Return [x, y] of the center of cell containing provided text 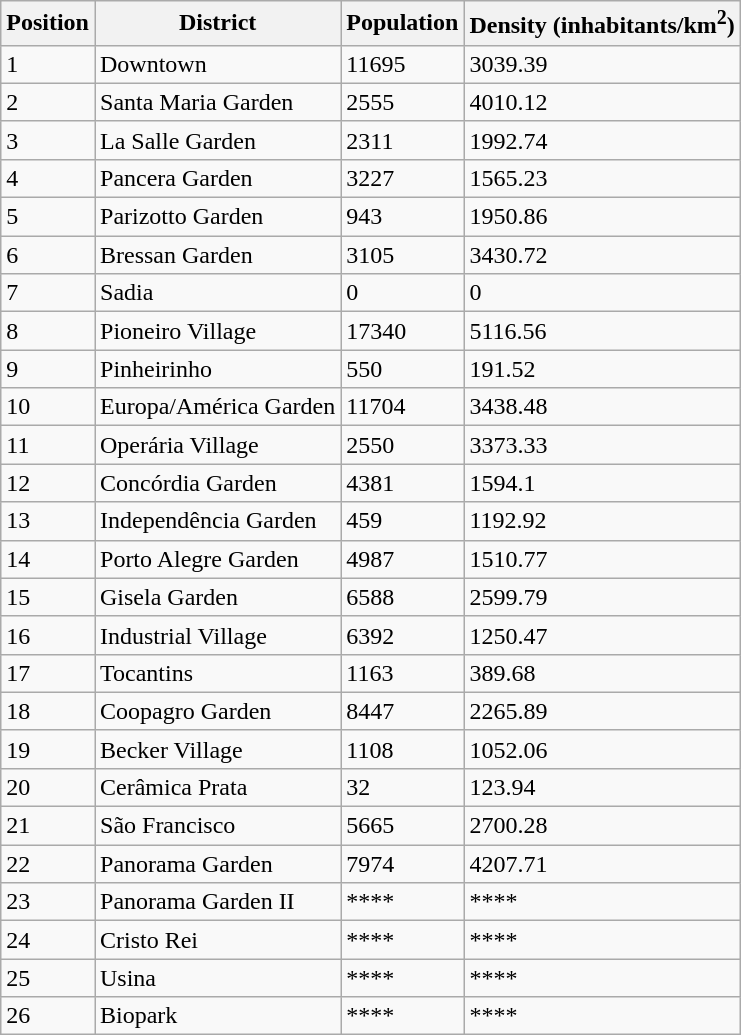
3039.39 [602, 64]
Tocantins [217, 673]
4381 [402, 483]
7 [48, 293]
5665 [402, 826]
3430.72 [602, 255]
Gisela Garden [217, 597]
3373.33 [602, 445]
2 [48, 102]
15 [48, 597]
2599.79 [602, 597]
26 [48, 1016]
Position [48, 24]
11704 [402, 407]
Population [402, 24]
18 [48, 711]
32 [402, 787]
Porto Alegre Garden [217, 559]
1950.86 [602, 217]
Europa/América Garden [217, 407]
3 [48, 140]
5116.56 [602, 331]
22 [48, 864]
4207.71 [602, 864]
Becker Village [217, 749]
16 [48, 635]
8 [48, 331]
Pioneiro Village [217, 331]
Panorama Garden II [217, 902]
Parizotto Garden [217, 217]
2555 [402, 102]
11695 [402, 64]
11 [48, 445]
8447 [402, 711]
550 [402, 369]
São Francisco [217, 826]
389.68 [602, 673]
1052.06 [602, 749]
2311 [402, 140]
6392 [402, 635]
459 [402, 521]
943 [402, 217]
17 [48, 673]
Industrial Village [217, 635]
123.94 [602, 787]
Downtown [217, 64]
1192.92 [602, 521]
Cristo Rei [217, 940]
21 [48, 826]
2550 [402, 445]
Independência Garden [217, 521]
Usina [217, 978]
1565.23 [602, 178]
17340 [402, 331]
6 [48, 255]
14 [48, 559]
10 [48, 407]
2265.89 [602, 711]
La Salle Garden [217, 140]
5 [48, 217]
4987 [402, 559]
Santa Maria Garden [217, 102]
Cerâmica Prata [217, 787]
25 [48, 978]
1 [48, 64]
Concórdia Garden [217, 483]
Pinheirinho [217, 369]
Sadia [217, 293]
Pancera Garden [217, 178]
2700.28 [602, 826]
4010.12 [602, 102]
3438.48 [602, 407]
23 [48, 902]
Density (inhabitants/km2) [602, 24]
1250.47 [602, 635]
13 [48, 521]
3105 [402, 255]
1510.77 [602, 559]
7974 [402, 864]
4 [48, 178]
Operária Village [217, 445]
Panorama Garden [217, 864]
20 [48, 787]
Biopark [217, 1016]
191.52 [602, 369]
1992.74 [602, 140]
District [217, 24]
1594.1 [602, 483]
1163 [402, 673]
Bressan Garden [217, 255]
9 [48, 369]
3227 [402, 178]
1108 [402, 749]
12 [48, 483]
Coopagro Garden [217, 711]
6588 [402, 597]
24 [48, 940]
19 [48, 749]
